Find where the given text appears and provide that cell's center as (X, Y) coordinate. 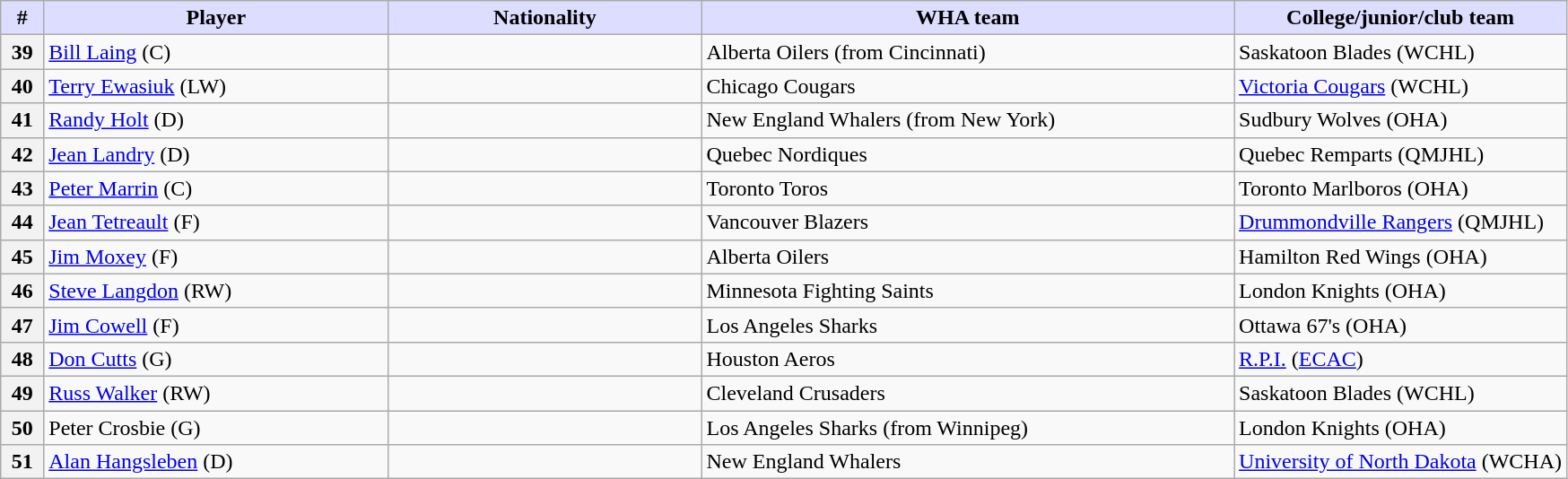
Player (216, 18)
# (22, 18)
Steve Langdon (RW) (216, 291)
Chicago Cougars (968, 86)
41 (22, 120)
Vancouver Blazers (968, 222)
43 (22, 188)
Los Angeles Sharks (968, 325)
R.P.I. (ECAC) (1401, 359)
46 (22, 291)
Jim Moxey (F) (216, 257)
Drummondville Rangers (QMJHL) (1401, 222)
Jim Cowell (F) (216, 325)
44 (22, 222)
WHA team (968, 18)
40 (22, 86)
New England Whalers (from New York) (968, 120)
Toronto Marlboros (OHA) (1401, 188)
Peter Crosbie (G) (216, 428)
48 (22, 359)
51 (22, 462)
45 (22, 257)
Terry Ewasiuk (LW) (216, 86)
New England Whalers (968, 462)
50 (22, 428)
Houston Aeros (968, 359)
Nationality (545, 18)
49 (22, 393)
Toronto Toros (968, 188)
Alberta Oilers (from Cincinnati) (968, 52)
Jean Landry (D) (216, 154)
Alberta Oilers (968, 257)
47 (22, 325)
University of North Dakota (WCHA) (1401, 462)
42 (22, 154)
Los Angeles Sharks (from Winnipeg) (968, 428)
Hamilton Red Wings (OHA) (1401, 257)
Cleveland Crusaders (968, 393)
Alan Hangsleben (D) (216, 462)
Peter Marrin (C) (216, 188)
Quebec Remparts (QMJHL) (1401, 154)
Minnesota Fighting Saints (968, 291)
Don Cutts (G) (216, 359)
39 (22, 52)
Quebec Nordiques (968, 154)
Randy Holt (D) (216, 120)
College/junior/club team (1401, 18)
Jean Tetreault (F) (216, 222)
Ottawa 67's (OHA) (1401, 325)
Victoria Cougars (WCHL) (1401, 86)
Russ Walker (RW) (216, 393)
Bill Laing (C) (216, 52)
Sudbury Wolves (OHA) (1401, 120)
